Capture the cell that displays the provided text and extract its (X, Y) central coordinate. 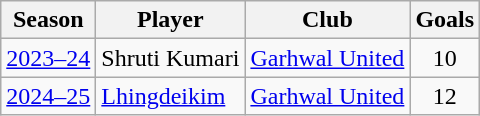
Goals (445, 20)
2024–25 (48, 96)
2023–24 (48, 58)
Player (170, 20)
Club (328, 20)
Season (48, 20)
10 (445, 58)
12 (445, 96)
Shruti Kumari (170, 58)
Lhingdeikim (170, 96)
